Capture the cell that displays the provided text and extract its (x, y) central coordinate. 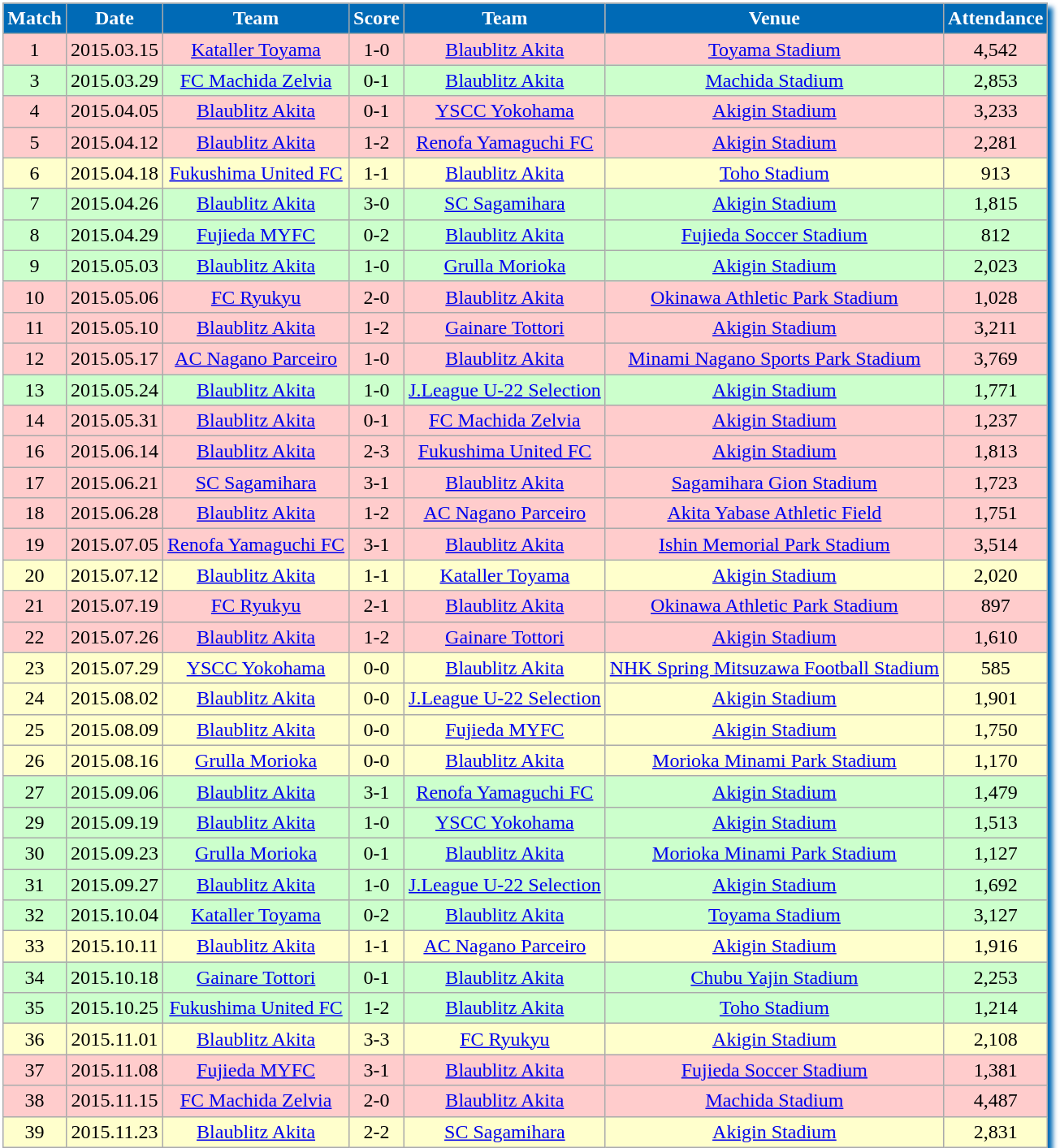
2015.04.18 (114, 173)
8 (35, 235)
NHK Spring Mitsuzawa Football Stadium (774, 668)
1,028 (996, 297)
4,487 (996, 1101)
1,237 (996, 421)
3,769 (996, 358)
16 (35, 452)
33 (35, 947)
3,514 (996, 544)
2015.09.27 (114, 885)
2015.08.16 (114, 760)
2015.05.03 (114, 266)
37 (35, 1070)
39 (35, 1132)
2,108 (996, 1039)
2015.07.26 (114, 637)
2015.10.11 (114, 947)
2015.03.15 (114, 50)
Sagamihara Gion Stadium (774, 483)
2015.10.04 (114, 916)
6 (35, 173)
13 (35, 389)
35 (35, 1008)
1,127 (996, 853)
26 (35, 760)
1,214 (996, 1008)
27 (35, 791)
2015.04.12 (114, 142)
2,253 (996, 977)
7 (35, 204)
1,813 (996, 452)
2015.07.29 (114, 668)
Ishin Memorial Park Stadium (774, 544)
2015.11.15 (114, 1101)
812 (996, 235)
2015.06.28 (114, 513)
2015.07.12 (114, 575)
2015.09.06 (114, 791)
2015.11.23 (114, 1132)
2015.07.19 (114, 606)
10 (35, 297)
Score (377, 19)
30 (35, 853)
38 (35, 1101)
585 (996, 668)
Match (35, 19)
Minami Nagano Sports Park Stadium (774, 358)
2015.05.31 (114, 421)
2015.10.18 (114, 977)
19 (35, 544)
34 (35, 977)
2015.09.23 (114, 853)
3,211 (996, 327)
913 (996, 173)
31 (35, 885)
1,916 (996, 947)
2,023 (996, 266)
11 (35, 327)
9 (35, 266)
1,692 (996, 885)
2015.05.10 (114, 327)
2015.04.26 (114, 204)
2,020 (996, 575)
12 (35, 358)
1,479 (996, 791)
4,542 (996, 50)
20 (35, 575)
1,723 (996, 483)
14 (35, 421)
2015.08.02 (114, 699)
2015.08.09 (114, 730)
23 (35, 668)
17 (35, 483)
2-3 (377, 452)
2,853 (996, 80)
Akita Yabase Athletic Field (774, 513)
2,831 (996, 1132)
2015.06.14 (114, 452)
2015.11.08 (114, 1070)
36 (35, 1039)
2015.10.25 (114, 1008)
1,751 (996, 513)
1,513 (996, 822)
32 (35, 916)
21 (35, 606)
1,771 (996, 389)
2015.07.05 (114, 544)
2015.11.01 (114, 1039)
3,127 (996, 916)
3-0 (377, 204)
1,750 (996, 730)
897 (996, 606)
Venue (774, 19)
24 (35, 699)
2015.05.17 (114, 358)
18 (35, 513)
1 (35, 50)
2-1 (377, 606)
29 (35, 822)
5 (35, 142)
4 (35, 111)
2-2 (377, 1132)
3 (35, 80)
2015.06.21 (114, 483)
2015.04.05 (114, 111)
22 (35, 637)
1,170 (996, 760)
Chubu Yajin Stadium (774, 977)
2015.05.06 (114, 297)
2015.05.24 (114, 389)
3,233 (996, 111)
25 (35, 730)
1,610 (996, 637)
2015.03.29 (114, 80)
2015.04.29 (114, 235)
Attendance (996, 19)
1,815 (996, 204)
2015.09.19 (114, 822)
3-3 (377, 1039)
1,381 (996, 1070)
2,281 (996, 142)
Date (114, 19)
1,901 (996, 699)
